Return the (x, y) coordinate for the center point of the cell that contains the specified text.  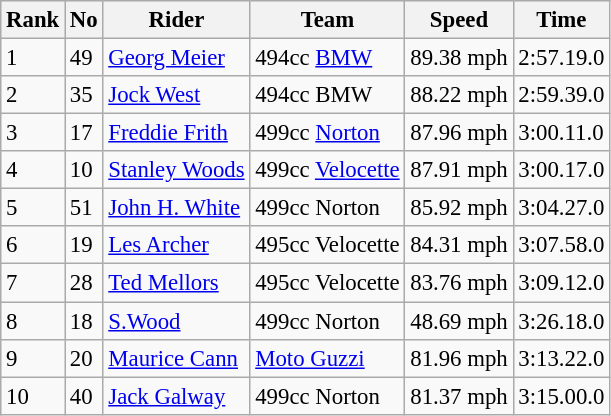
3 (33, 133)
48.69 mph (459, 321)
35 (84, 95)
John H. White (176, 208)
Rider (176, 20)
3:09.12.0 (562, 283)
Time (562, 20)
49 (84, 58)
Team (328, 20)
83.76 mph (459, 283)
Les Archer (176, 245)
3:00.17.0 (562, 170)
1 (33, 58)
Jack Galway (176, 396)
2:59.39.0 (562, 95)
Ted Mellors (176, 283)
3:13.22.0 (562, 358)
499cc Velocette (328, 170)
Speed (459, 20)
S.Wood (176, 321)
Freddie Frith (176, 133)
Moto Guzzi (328, 358)
89.38 mph (459, 58)
20 (84, 358)
3:04.27.0 (562, 208)
2:57.19.0 (562, 58)
40 (84, 396)
51 (84, 208)
81.96 mph (459, 358)
Georg Meier (176, 58)
84.31 mph (459, 245)
3:26.18.0 (562, 321)
Rank (33, 20)
3:07.58.0 (562, 245)
81.37 mph (459, 396)
9 (33, 358)
8 (33, 321)
No (84, 20)
18 (84, 321)
85.92 mph (459, 208)
4 (33, 170)
5 (33, 208)
87.91 mph (459, 170)
2 (33, 95)
Maurice Cann (176, 358)
87.96 mph (459, 133)
Jock West (176, 95)
28 (84, 283)
3:15.00.0 (562, 396)
7 (33, 283)
88.22 mph (459, 95)
6 (33, 245)
3:00.11.0 (562, 133)
Stanley Woods (176, 170)
19 (84, 245)
17 (84, 133)
